Scan for the cell matching the given text and deliver its (X, Y) coordinate at center. 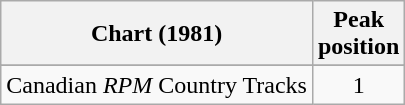
1 (358, 85)
Chart (1981) (157, 34)
Peakposition (358, 34)
Canadian RPM Country Tracks (157, 85)
